Identify which cell holds the provided text, then report its (X, Y) central coordinate. 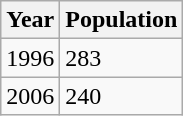
2006 (30, 96)
283 (122, 58)
Year (30, 20)
1996 (30, 58)
240 (122, 96)
Population (122, 20)
